Find where the given text appears and provide that cell's center as [X, Y] coordinate. 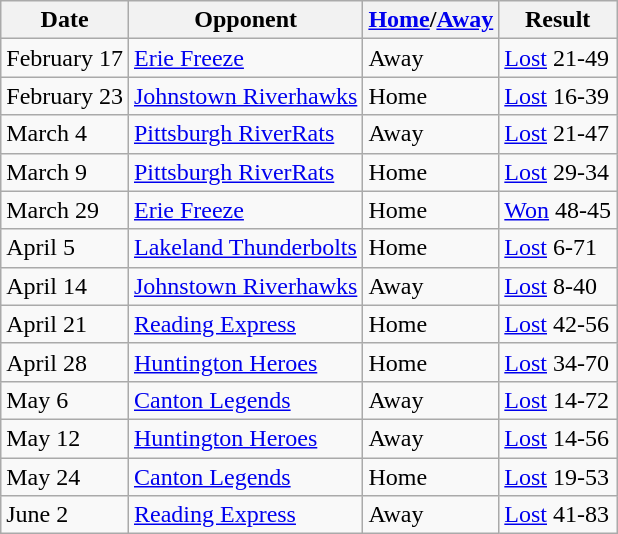
Lost 16-39 [558, 96]
Won 48-45 [558, 210]
April 28 [65, 362]
February 17 [65, 58]
March 9 [65, 172]
Lakeland Thunderbolts [245, 248]
May 12 [65, 438]
Lost 21-49 [558, 58]
Opponent [245, 20]
March 4 [65, 134]
Lost 6-71 [558, 248]
Lost 34-70 [558, 362]
April 21 [65, 324]
Home/Away [431, 20]
Lost 21-47 [558, 134]
Lost 8-40 [558, 286]
May 24 [65, 477]
Lost 42-56 [558, 324]
Lost 19-53 [558, 477]
June 2 [65, 515]
Lost 29-34 [558, 172]
Lost 14-72 [558, 400]
March 29 [65, 210]
February 23 [65, 96]
April 14 [65, 286]
Date [65, 20]
April 5 [65, 248]
Result [558, 20]
Lost 14-56 [558, 438]
Lost 41-83 [558, 515]
May 6 [65, 400]
